Find where the given text appears and provide that cell's center as (x, y) coordinate. 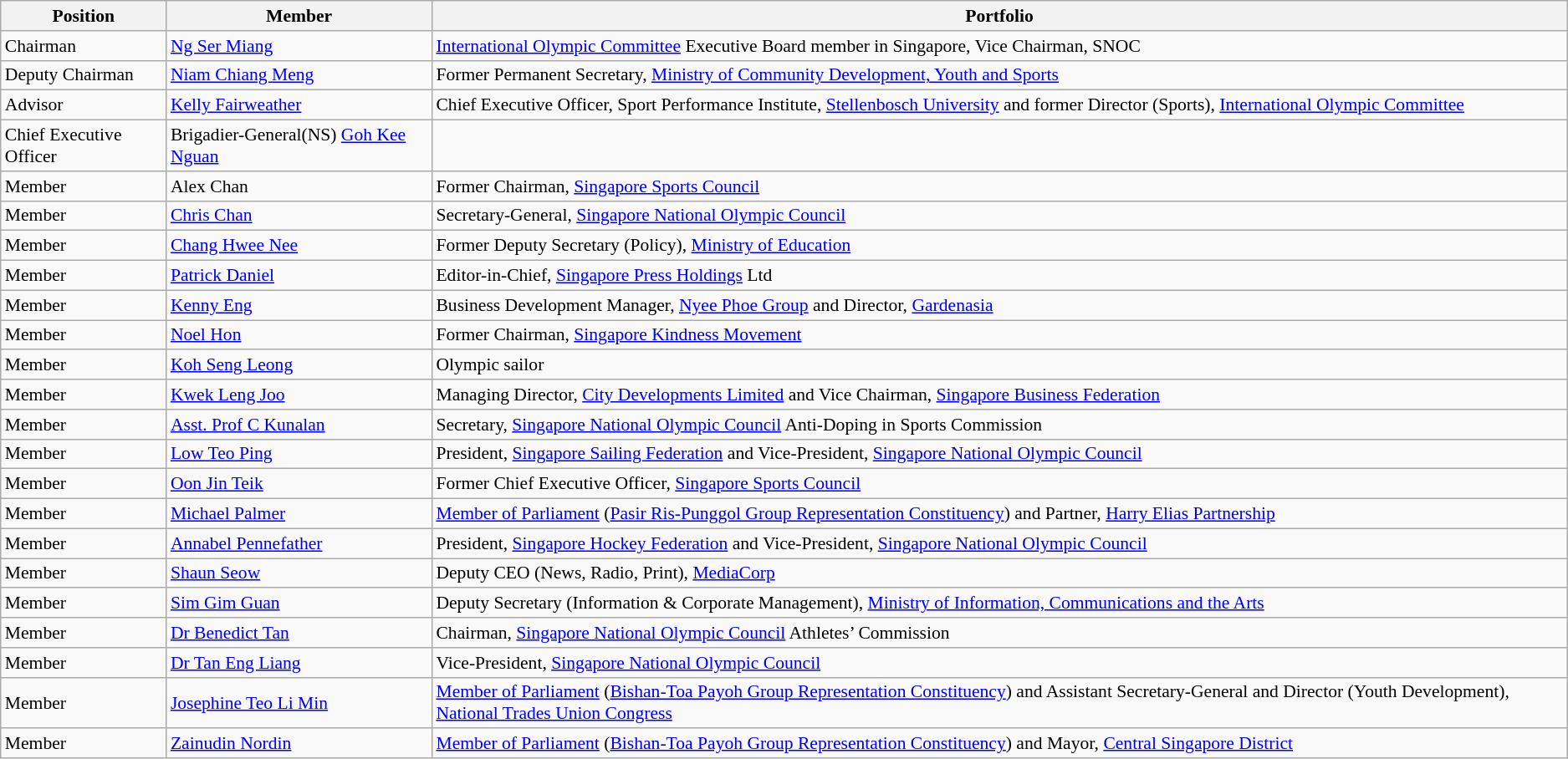
Low Teo Ping (299, 454)
Noel Hon (299, 335)
Niam Chiang Meng (299, 75)
Kwek Leng Joo (299, 395)
Member of Parliament (Pasir Ris-Punggol Group Representation Constituency) and Partner, Harry Elias Partnership (999, 514)
Chief Executive Officer (84, 145)
Former Chairman, Singapore Kindness Movement (999, 335)
Alex Chan (299, 186)
Chang Hwee Nee (299, 246)
Editor-in-Chief, Singapore Press Holdings Ltd (999, 276)
Portfolio (999, 16)
Ng Ser Miang (299, 46)
Deputy CEO (News, Radio, Print), MediaCorp (999, 573)
Secretary-General, Singapore National Olympic Council (999, 216)
Former Permanent Secretary, Ministry of Community Development, Youth and Sports (999, 75)
Brigadier-General(NS) Goh Kee Nguan (299, 145)
Advisor (84, 105)
Chris Chan (299, 216)
Chairman (84, 46)
Olympic sailor (999, 365)
Former Chairman, Singapore Sports Council (999, 186)
Secretary, Singapore National Olympic Council Anti-Doping in Sports Commission (999, 425)
Oon Jin Teik (299, 484)
Michael Palmer (299, 514)
Vice-President, Singapore National Olympic Council (999, 663)
Shaun Seow (299, 573)
Koh Seng Leong (299, 365)
Deputy Secretary (Information & Corporate Management), Ministry of Information, Communications and the Arts (999, 604)
Former Chief Executive Officer, Singapore Sports Council (999, 484)
Annabel Pennefather (299, 543)
President, Singapore Hockey Federation and Vice-President, Singapore National Olympic Council (999, 543)
Dr Tan Eng Liang (299, 663)
Position (84, 16)
Kelly Fairweather (299, 105)
Patrick Daniel (299, 276)
Josephine Teo Li Min (299, 702)
Asst. Prof C Kunalan (299, 425)
Sim Gim Guan (299, 604)
Chairman, Singapore National Olympic Council Athletes’ Commission (999, 633)
Business Development Manager, Nyee Phoe Group and Director, Gardenasia (999, 305)
Deputy Chairman (84, 75)
Dr Benedict Tan (299, 633)
Former Deputy Secretary (Policy), Ministry of Education (999, 246)
Chief Executive Officer, Sport Performance Institute, Stellenbosch University and former Director (Sports), International Olympic Committee (999, 105)
Zainudin Nordin (299, 744)
Managing Director, City Developments Limited and Vice Chairman, Singapore Business Federation (999, 395)
President, Singapore Sailing Federation and Vice-President, Singapore National Olympic Council (999, 454)
International Olympic Committee Executive Board member in Singapore, Vice Chairman, SNOC (999, 46)
Member of Parliament (Bishan-Toa Payoh Group Representation Constituency) and Mayor, Central Singapore District (999, 744)
Kenny Eng (299, 305)
